Search for the cell housing the specified text and yield its (X, Y) center coordinate. 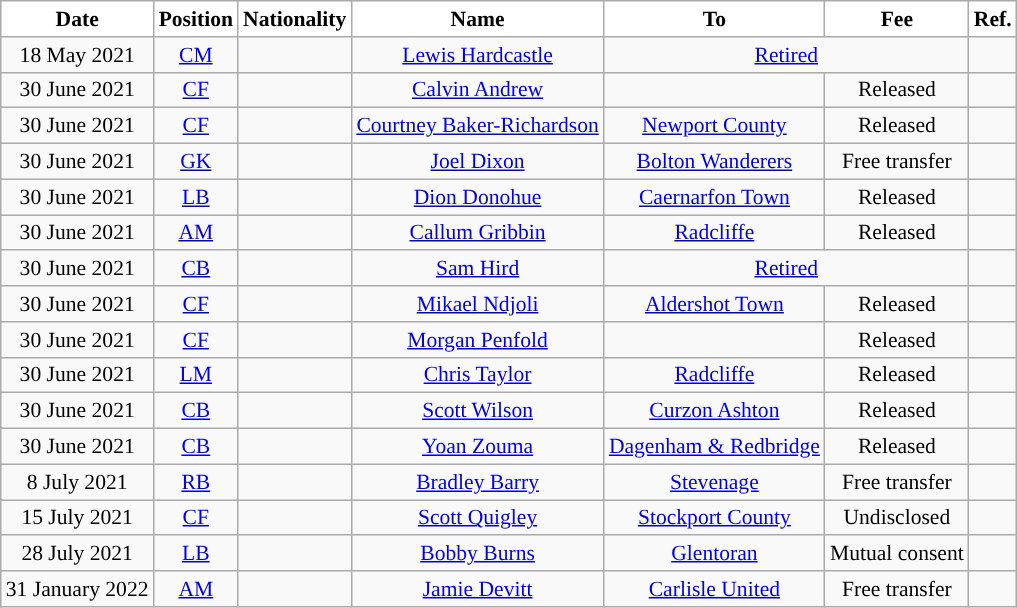
Yoan Zouma (477, 447)
Scott Wilson (477, 411)
Bradley Barry (477, 482)
Aldershot Town (714, 304)
Position (196, 19)
Name (477, 19)
Joel Dixon (477, 162)
Morgan Penfold (477, 340)
To (714, 19)
LM (196, 375)
Dion Donohue (477, 197)
15 July 2021 (78, 518)
31 January 2022 (78, 589)
Chris Taylor (477, 375)
Bolton Wanderers (714, 162)
Mikael Ndjoli (477, 304)
18 May 2021 (78, 55)
Courtney Baker-Richardson (477, 126)
Dagenham & Redbridge (714, 447)
28 July 2021 (78, 554)
Bobby Burns (477, 554)
Calvin Andrew (477, 90)
Date (78, 19)
Callum Gribbin (477, 233)
Stockport County (714, 518)
Caernarfon Town (714, 197)
Mutual consent (897, 554)
Sam Hird (477, 269)
Scott Quigley (477, 518)
Glentoran (714, 554)
Undisclosed (897, 518)
CM (196, 55)
Jamie Devitt (477, 589)
Lewis Hardcastle (477, 55)
Carlisle United (714, 589)
Curzon Ashton (714, 411)
8 July 2021 (78, 482)
Nationality (294, 19)
RB (196, 482)
GK (196, 162)
Ref. (993, 19)
Newport County (714, 126)
Stevenage (714, 482)
Fee (897, 19)
